Return (x, y) of the center of cell containing provided text 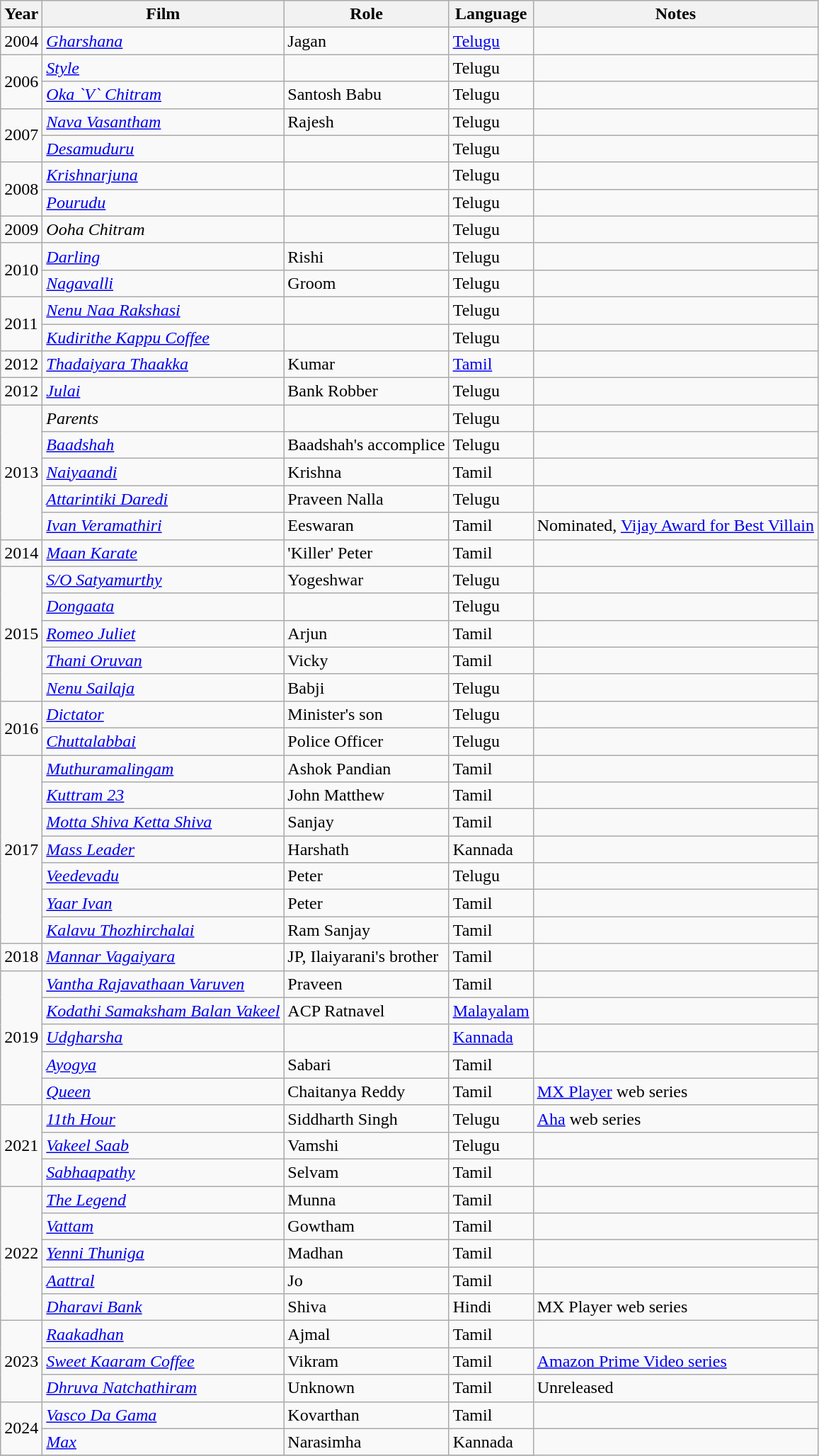
2007 (21, 135)
Julai (163, 391)
Kumar (367, 365)
Praveen Nalla (367, 499)
Thani Oruvan (163, 660)
JP, Ilaiyarani's brother (367, 957)
Babji (367, 687)
2008 (21, 189)
2009 (21, 229)
ACP Ratnavel (367, 1011)
Sabari (367, 1065)
2013 (21, 472)
2006 (21, 81)
Darling (163, 256)
Kudirithe Kappu Coffee (163, 338)
Nominated, Vijay Award for Best Villain (675, 526)
Rishi (367, 256)
Sanjay (367, 822)
Praveen (367, 984)
Vattam (163, 1227)
Ooha Chitram (163, 229)
Arjun (367, 634)
Harshath (367, 849)
Nava Vasantham (163, 122)
The Legend (163, 1200)
2010 (21, 270)
Kodathi Samaksham Balan Vakeel (163, 1011)
Rajesh (367, 122)
Attarintiki Daredi (163, 499)
Dhruva Natchathiram (163, 1388)
Motta Shiva Ketta Shiva (163, 822)
Pourudu (163, 202)
Dictator (163, 714)
Ayogya (163, 1065)
Nagavalli (163, 283)
Shiva (367, 1307)
Yogeshwar (367, 580)
2004 (21, 41)
Gowtham (367, 1227)
Ajmal (367, 1334)
Kuttram 23 (163, 796)
2015 (21, 634)
Role (367, 14)
'Killer' Peter (367, 553)
Vamshi (367, 1145)
Year (21, 14)
Notes (675, 14)
Madhan (367, 1254)
Krishna (367, 472)
2017 (21, 849)
Ashok Pandian (367, 768)
Krishnarjuna (163, 176)
Vasco Da Gama (163, 1415)
Nenu Sailaja (163, 687)
2022 (21, 1254)
Vikram (367, 1361)
Maan Karate (163, 553)
Gharshana (163, 41)
Style (163, 68)
Raakadhan (163, 1334)
2016 (21, 728)
Aattral (163, 1280)
Police Officer (367, 741)
Selvam (367, 1172)
Yaar Ivan (163, 903)
2024 (21, 1428)
Sabhaapathy (163, 1172)
Jo (367, 1280)
Bank Robber (367, 391)
Oka `V` Chitram (163, 95)
Max (163, 1442)
Chuttalabbai (163, 741)
Queen (163, 1091)
Vicky (367, 660)
Unreleased (675, 1388)
Jagan (367, 41)
S/O Satyamurthy (163, 580)
Sweet Kaaram Coffee (163, 1361)
Film (163, 14)
2014 (21, 553)
Santosh Babu (367, 95)
Vakeel Saab (163, 1145)
Hindi (491, 1307)
Mannar Vagaiyara (163, 957)
Muthuramalingam (163, 768)
Aha web series (675, 1118)
2021 (21, 1145)
2018 (21, 957)
Yenni Thuniga (163, 1254)
Munna (367, 1200)
Nenu Naa Rakshasi (163, 310)
Thadaiyara Thaakka (163, 365)
Ivan Veramathiri (163, 526)
Kovarthan (367, 1415)
2019 (21, 1038)
Baadshah (163, 445)
Siddharth Singh (367, 1118)
11th Hour (163, 1118)
Dongaata (163, 607)
Veedevadu (163, 876)
2023 (21, 1361)
Unknown (367, 1388)
Parents (163, 418)
Groom (367, 283)
Amazon Prime Video series (675, 1361)
Vantha Rajavathaan Varuven (163, 984)
Narasimha (367, 1442)
Chaitanya Reddy (367, 1091)
Malayalam (491, 1011)
Udgharsha (163, 1038)
Baadshah's accomplice (367, 445)
Romeo Juliet (163, 634)
Desamuduru (163, 149)
Eeswaran (367, 526)
2011 (21, 323)
Language (491, 14)
Ram Sanjay (367, 930)
Mass Leader (163, 849)
Minister's son (367, 714)
Kalavu Thozhirchalai (163, 930)
Naiyaandi (163, 472)
Dharavi Bank (163, 1307)
John Matthew (367, 796)
